Provide the [X, Y] coordinate of the cell's center where the given text is located.  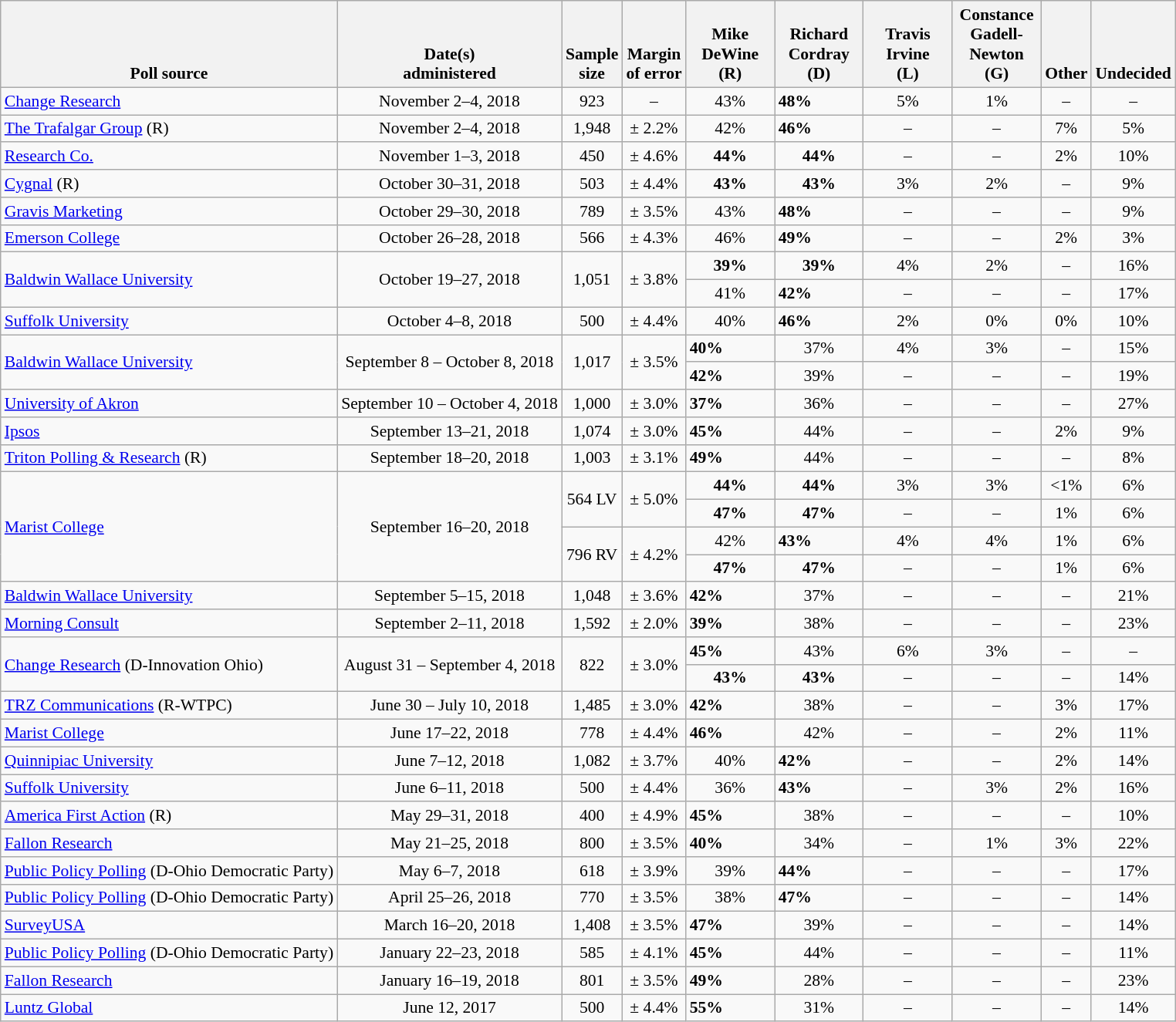
1,074 [592, 431]
October 30–31, 2018 [449, 184]
1,592 [592, 623]
Triton Polling & Research (R) [169, 458]
Luntz Global [169, 1008]
450 [592, 157]
SurveyUSA [169, 926]
1,003 [592, 458]
7% [1066, 129]
800 [592, 843]
± 3.9% [654, 871]
566 [592, 238]
ConstanceGadell-Newton (G) [997, 44]
March 16–20, 2018 [449, 926]
Poll source [169, 44]
± 4.3% [654, 238]
September 5–15, 2018 [449, 596]
801 [592, 980]
October 26–28, 2018 [449, 238]
TRZ Communications (R-WTPC) [169, 706]
June 7–12, 2018 [449, 761]
January 22–23, 2018 [449, 953]
Date(s)administered [449, 44]
Marginof error [654, 44]
Ipsos [169, 431]
27% [1133, 403]
± 4.6% [654, 157]
34% [819, 843]
May 21–25, 2018 [449, 843]
1,017 [592, 363]
± 3.8% [654, 279]
± 3.1% [654, 458]
Change Research [169, 101]
Research Co. [169, 157]
618 [592, 871]
± 3.6% [654, 596]
The Trafalgar Group (R) [169, 129]
15% [1133, 349]
University of Akron [169, 403]
Gravis Marketing [169, 211]
± 5.0% [654, 500]
September 8 – October 8, 2018 [449, 363]
± 4.2% [654, 554]
1,485 [592, 706]
America First Action (R) [169, 816]
796 RV [592, 554]
19% [1133, 376]
± 2.0% [654, 623]
564 LV [592, 500]
± 3.7% [654, 761]
September 16–20, 2018 [449, 527]
Morning Consult [169, 623]
400 [592, 816]
± 4.1% [654, 953]
January 16–19, 2018 [449, 980]
June 12, 2017 [449, 1008]
MikeDeWine(R) [730, 44]
Other [1066, 44]
TravisIrvine(L) [907, 44]
RichardCordray(D) [819, 44]
Change Research (D-Innovation Ohio) [169, 665]
June 17–22, 2018 [449, 734]
Emerson College [169, 238]
1,948 [592, 129]
41% [730, 294]
503 [592, 184]
August 31 – September 4, 2018 [449, 665]
789 [592, 211]
<1% [1066, 486]
May 29–31, 2018 [449, 816]
Quinnipiac University [169, 761]
November 1–3, 2018 [449, 157]
31% [819, 1008]
778 [592, 734]
± 2.2% [654, 129]
Undecided [1133, 44]
September 2–11, 2018 [449, 623]
October 19–27, 2018 [449, 279]
Samplesize [592, 44]
April 25–26, 2018 [449, 898]
September 18–20, 2018 [449, 458]
June 30 – July 10, 2018 [449, 706]
1,000 [592, 403]
822 [592, 665]
± 4.9% [654, 816]
1,082 [592, 761]
Cygnal (R) [169, 184]
October 29–30, 2018 [449, 211]
October 4–8, 2018 [449, 321]
1,051 [592, 279]
September 10 – October 4, 2018 [449, 403]
770 [592, 898]
28% [819, 980]
55% [730, 1008]
21% [1133, 596]
1,048 [592, 596]
923 [592, 101]
1,408 [592, 926]
May 6–7, 2018 [449, 871]
8% [1133, 458]
September 13–21, 2018 [449, 431]
22% [1133, 843]
June 6–11, 2018 [449, 788]
585 [592, 953]
